Detect which cell encompasses the target text, then output its (x, y) center coordinate. 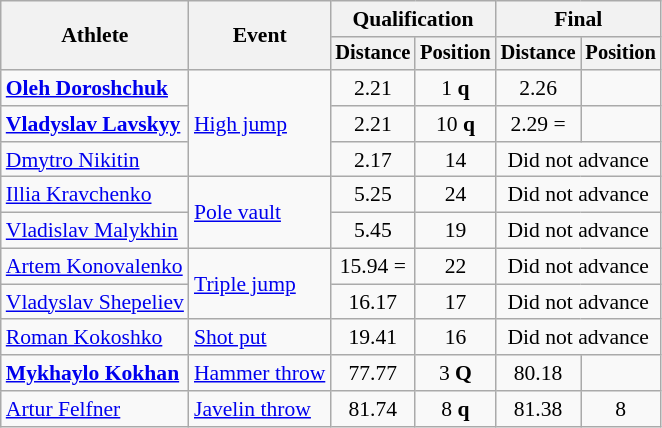
Final (578, 19)
Vladyslav Lavskyy (95, 124)
81.74 (372, 409)
81.38 (538, 409)
Roman Kokoshko (95, 338)
77.77 (372, 373)
10 q (455, 124)
16.17 (372, 302)
8 (620, 409)
Vladyslav Shepeliev (95, 302)
2.29 = (538, 124)
Event (260, 36)
Hammer throw (260, 373)
14 (455, 160)
5.45 (372, 231)
19.41 (372, 338)
Artur Felfner (95, 409)
19 (455, 231)
24 (455, 195)
Vladislav Malykhin (95, 231)
Artem Konovalenko (95, 267)
3 Q (455, 373)
2.17 (372, 160)
5.25 (372, 195)
16 (455, 338)
2.26 (538, 88)
Mykhaylo Kokhan (95, 373)
15.94 = (372, 267)
Javelin throw (260, 409)
Oleh Doroshchuk (95, 88)
High jump (260, 124)
22 (455, 267)
Pole vault (260, 212)
Illia Kravchenko (95, 195)
Shot put (260, 338)
17 (455, 302)
8 q (455, 409)
Triple jump (260, 284)
Qualification (412, 19)
Athlete (95, 36)
1 q (455, 88)
Dmytro Nikitin (95, 160)
80.18 (538, 373)
